Determine the (x, y) coordinate at the center of the cell enclosing the given text.  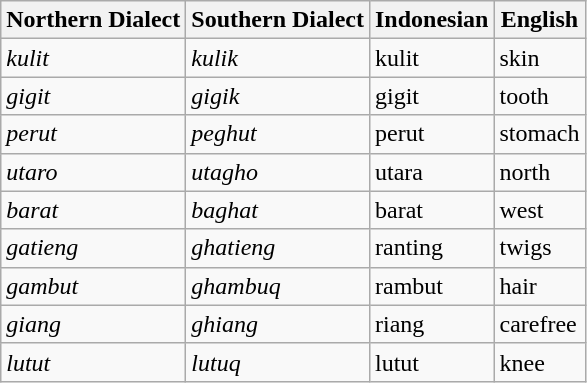
Northern Dialect (94, 20)
baghat (278, 210)
twigs (540, 248)
gambut (94, 286)
ghambuq (278, 286)
giang (94, 324)
north (540, 172)
tooth (540, 96)
ranting (431, 248)
riang (431, 324)
utagho (278, 172)
kulik (278, 58)
skin (540, 58)
utara (431, 172)
west (540, 210)
Southern Dialect (278, 20)
English (540, 20)
peghut (278, 134)
knee (540, 362)
lutuq (278, 362)
Indonesian (431, 20)
ghatieng (278, 248)
gatieng (94, 248)
stomach (540, 134)
hair (540, 286)
carefree (540, 324)
rambut (431, 286)
ghiang (278, 324)
gigik (278, 96)
utaro (94, 172)
